Output the (X, Y) coordinate of the center of the cell containing the given text.  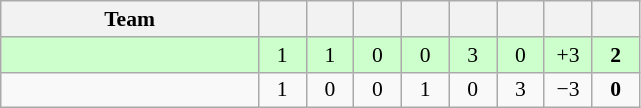
−3 (568, 90)
+3 (568, 55)
2 (616, 55)
Team (130, 19)
